Extract the [x, y] coordinate from the center of the cell holding the provided text.  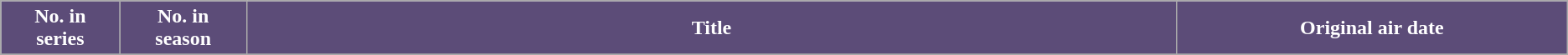
No. inseries [60, 28]
Original air date [1372, 28]
Title [711, 28]
No. inseason [183, 28]
